Determine the [x, y] coordinate at the center of the cell enclosing the given text.  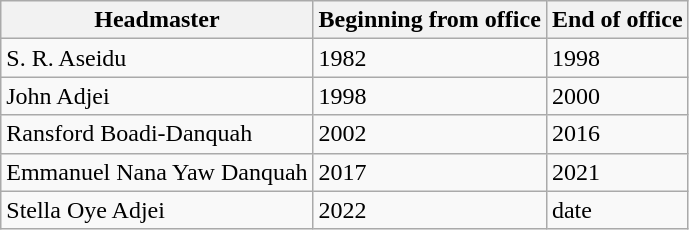
2022 [430, 210]
Ransford Boadi-Danquah [157, 134]
S. R. Aseidu [157, 58]
Stella Oye Adjei [157, 210]
2000 [617, 96]
2016 [617, 134]
End of office [617, 20]
1982 [430, 58]
2017 [430, 172]
Headmaster [157, 20]
Emmanuel Nana Yaw Danquah [157, 172]
John Adjei [157, 96]
2021 [617, 172]
2002 [430, 134]
date [617, 210]
Beginning from office [430, 20]
